From the cell containing the given text, extract its center point as [X, Y] coordinate. 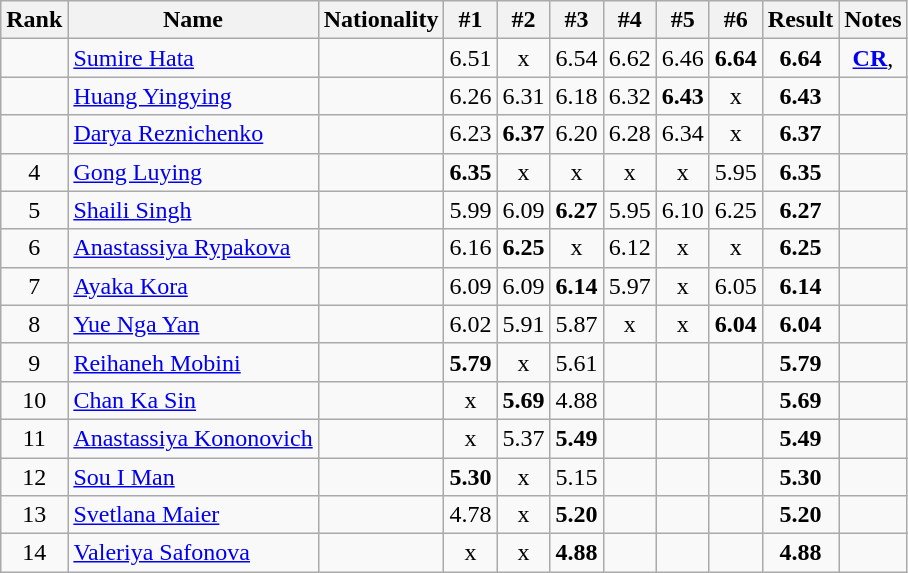
6.32 [630, 96]
6.28 [630, 134]
13 [34, 515]
6.31 [524, 96]
#5 [682, 20]
6.62 [630, 58]
7 [34, 286]
5.61 [576, 362]
4 [34, 172]
6.10 [682, 210]
8 [34, 324]
10 [34, 400]
#1 [470, 20]
5 [34, 210]
Rank [34, 20]
#4 [630, 20]
Ayaka Kora [193, 286]
#6 [736, 20]
Sumire Hata [193, 58]
Name [193, 20]
Sou I Man [193, 477]
Svetlana Maier [193, 515]
12 [34, 477]
Result [800, 20]
5.97 [630, 286]
Nationality [381, 20]
Shaili Singh [193, 210]
Chan Ka Sin [193, 400]
6.18 [576, 96]
6.20 [576, 134]
5.87 [576, 324]
11 [34, 438]
5.37 [524, 438]
Yue Nga Yan [193, 324]
6.12 [630, 248]
6.34 [682, 134]
Notes [873, 20]
5.15 [576, 477]
6.16 [470, 248]
Anastassiya Rypakova [193, 248]
6.05 [736, 286]
Gong Luying [193, 172]
14 [34, 553]
9 [34, 362]
6.51 [470, 58]
5.99 [470, 210]
6.26 [470, 96]
#2 [524, 20]
Darya Reznichenko [193, 134]
6.02 [470, 324]
Anastassiya Kononovich [193, 438]
4.78 [470, 515]
6 [34, 248]
5.91 [524, 324]
Reihaneh Mobini [193, 362]
CR, [873, 58]
6.54 [576, 58]
Valeriya Safonova [193, 553]
6.23 [470, 134]
6.46 [682, 58]
#3 [576, 20]
Huang Yingying [193, 96]
